Locate the cell with the specified text and output its (x, y) center coordinate. 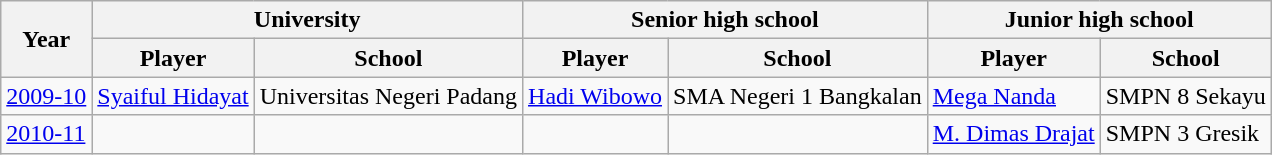
Syaiful Hidayat (173, 96)
SMPN 3 Gresik (1186, 134)
Universitas Negeri Padang (388, 96)
Junior high school (1099, 20)
SMA Negeri 1 Bangkalan (798, 96)
2010-11 (46, 134)
Senior high school (726, 20)
Mega Nanda (1014, 96)
M. Dimas Drajat (1014, 134)
Year (46, 39)
2009-10 (46, 96)
Hadi Wibowo (596, 96)
SMPN 8 Sekayu (1186, 96)
University (308, 20)
